Output the [X, Y] coordinate of the center of the cell containing the given text.  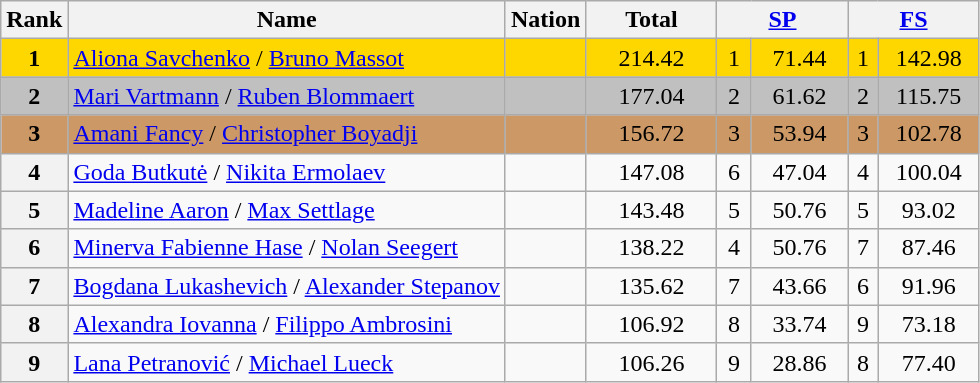
214.42 [652, 58]
SP [782, 20]
143.48 [652, 210]
Total [652, 20]
Aliona Savchenko / Bruno Massot [287, 58]
Lana Petranović / Michael Lueck [287, 362]
43.66 [800, 286]
53.94 [800, 134]
100.04 [928, 172]
Madeline Aaron / Max Settlage [287, 210]
FS [914, 20]
Minerva Fabienne Hase / Nolan Seegert [287, 248]
Bogdana Lukashevich / Alexander Stepanov [287, 286]
106.26 [652, 362]
28.86 [800, 362]
71.44 [800, 58]
Rank [34, 20]
135.62 [652, 286]
102.78 [928, 134]
93.02 [928, 210]
91.96 [928, 286]
Mari Vartmann / Ruben Blommaert [287, 96]
73.18 [928, 324]
33.74 [800, 324]
138.22 [652, 248]
Name [287, 20]
Amani Fancy / Christopher Boyadji [287, 134]
Goda Butkutė / Nikita Ermolaev [287, 172]
147.08 [652, 172]
115.75 [928, 96]
61.62 [800, 96]
Nation [545, 20]
77.40 [928, 362]
177.04 [652, 96]
Alexandra Iovanna / Filippo Ambrosini [287, 324]
106.92 [652, 324]
47.04 [800, 172]
87.46 [928, 248]
156.72 [652, 134]
142.98 [928, 58]
